Scan for the cell matching the given text and deliver its [X, Y] coordinate at center. 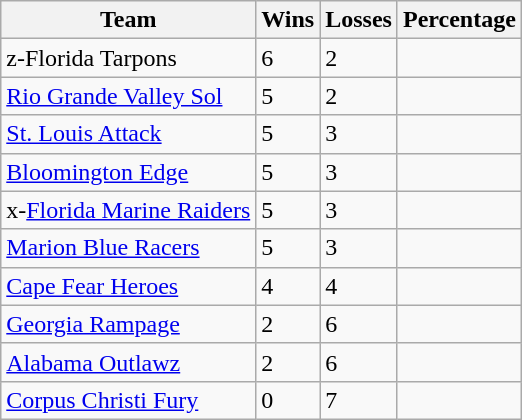
Marion Blue Racers [128, 248]
0 [288, 400]
Wins [288, 20]
Georgia Rampage [128, 324]
x-Florida Marine Raiders [128, 210]
Bloomington Edge [128, 172]
z-Florida Tarpons [128, 58]
Team [128, 20]
Losses [359, 20]
St. Louis Attack [128, 134]
Cape Fear Heroes [128, 286]
Corpus Christi Fury [128, 400]
Alabama Outlawz [128, 362]
7 [359, 400]
Percentage [459, 20]
Rio Grande Valley Sol [128, 96]
